Scan for the cell matching the given text and deliver its [X, Y] coordinate at center. 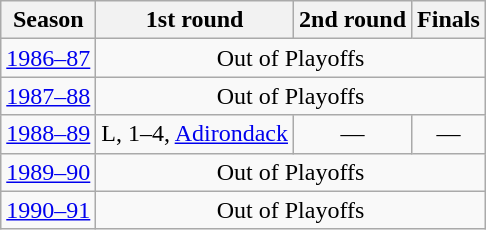
L, 1–4, Adirondack [195, 134]
1986–87 [48, 58]
Finals [449, 20]
1990–91 [48, 210]
Season [48, 20]
1988–89 [48, 134]
1987–88 [48, 96]
2nd round [353, 20]
1989–90 [48, 172]
1st round [195, 20]
